Pinpoint the cell where the given text exists, returning its [x, y] midpoint coordinate. 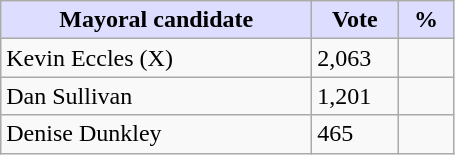
465 [355, 134]
Mayoral candidate [156, 20]
Denise Dunkley [156, 134]
2,063 [355, 58]
Dan Sullivan [156, 96]
1,201 [355, 96]
Kevin Eccles (X) [156, 58]
Vote [355, 20]
% [426, 20]
